From the cell containing the given text, extract its center point as (x, y) coordinate. 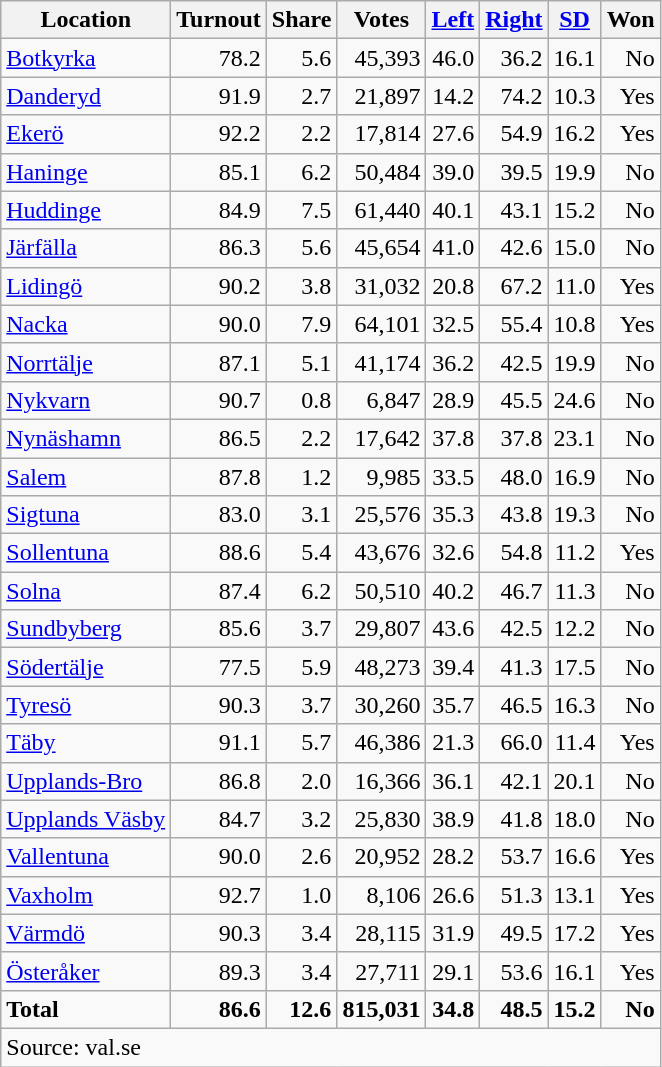
16.9 (574, 477)
10.8 (574, 324)
9,985 (382, 477)
31,032 (382, 286)
35.3 (453, 515)
Nacka (86, 324)
16.2 (574, 134)
Solna (86, 591)
Nykvarn (86, 400)
28.2 (453, 857)
21,897 (382, 96)
33.5 (453, 477)
41.8 (514, 819)
Salem (86, 477)
46.7 (514, 591)
49.5 (514, 933)
85.6 (219, 629)
14.2 (453, 96)
43,676 (382, 553)
30,260 (382, 705)
41.0 (453, 248)
92.7 (219, 895)
3.1 (302, 515)
45.5 (514, 400)
Huddinge (86, 210)
5.4 (302, 553)
Haninge (86, 172)
50,510 (382, 591)
20,952 (382, 857)
87.1 (219, 362)
25,830 (382, 819)
91.1 (219, 743)
39.4 (453, 667)
21.3 (453, 743)
10.3 (574, 96)
7.9 (302, 324)
91.9 (219, 96)
12.2 (574, 629)
16.3 (574, 705)
Tyresö (86, 705)
78.2 (219, 58)
2.0 (302, 781)
17.5 (574, 667)
42.1 (514, 781)
39.5 (514, 172)
Täby (86, 743)
77.5 (219, 667)
50,484 (382, 172)
48.0 (514, 477)
43.6 (453, 629)
2.6 (302, 857)
46.5 (514, 705)
46.0 (453, 58)
86.6 (219, 1009)
87.8 (219, 477)
Upplands-Bro (86, 781)
86.5 (219, 438)
11.0 (574, 286)
45,393 (382, 58)
43.8 (514, 515)
67.2 (514, 286)
Votes (382, 20)
815,031 (382, 1009)
53.6 (514, 971)
61,440 (382, 210)
86.3 (219, 248)
Södertälje (86, 667)
17,814 (382, 134)
85.1 (219, 172)
Sigtuna (86, 515)
Värmdö (86, 933)
38.9 (453, 819)
88.6 (219, 553)
90.7 (219, 400)
25,576 (382, 515)
Total (86, 1009)
32.5 (453, 324)
5.1 (302, 362)
92.2 (219, 134)
29,807 (382, 629)
24.6 (574, 400)
Right (514, 20)
Lidingö (86, 286)
5.9 (302, 667)
SD (574, 20)
48,273 (382, 667)
Botkyrka (86, 58)
28,115 (382, 933)
87.4 (219, 591)
90.2 (219, 286)
Won (630, 20)
Turnout (219, 20)
40.1 (453, 210)
40.2 (453, 591)
Järfälla (86, 248)
Source: val.se (330, 1047)
66.0 (514, 743)
Upplands Väsby (86, 819)
35.7 (453, 705)
17.2 (574, 933)
89.3 (219, 971)
Left (453, 20)
11.4 (574, 743)
54.8 (514, 553)
15.0 (574, 248)
27.6 (453, 134)
11.3 (574, 591)
20.1 (574, 781)
51.3 (514, 895)
84.9 (219, 210)
31.9 (453, 933)
1.2 (302, 477)
Norrtälje (86, 362)
36.1 (453, 781)
Österåker (86, 971)
3.2 (302, 819)
17,642 (382, 438)
41.3 (514, 667)
39.0 (453, 172)
83.0 (219, 515)
48.5 (514, 1009)
41,174 (382, 362)
19.3 (574, 515)
Sollentuna (86, 553)
32.6 (453, 553)
74.2 (514, 96)
29.1 (453, 971)
86.8 (219, 781)
34.8 (453, 1009)
27,711 (382, 971)
54.9 (514, 134)
42.6 (514, 248)
84.7 (219, 819)
8,106 (382, 895)
2.7 (302, 96)
55.4 (514, 324)
Nynäshamn (86, 438)
23.1 (574, 438)
11.2 (574, 553)
1.0 (302, 895)
43.1 (514, 210)
Share (302, 20)
6,847 (382, 400)
45,654 (382, 248)
16,366 (382, 781)
7.5 (302, 210)
Vaxholm (86, 895)
Vallentuna (86, 857)
46,386 (382, 743)
12.6 (302, 1009)
3.8 (302, 286)
0.8 (302, 400)
Ekerö (86, 134)
18.0 (574, 819)
28.9 (453, 400)
53.7 (514, 857)
Danderyd (86, 96)
26.6 (453, 895)
20.8 (453, 286)
Sundbyberg (86, 629)
Location (86, 20)
5.7 (302, 743)
64,101 (382, 324)
16.6 (574, 857)
13.1 (574, 895)
